Return [X, Y] of the center of cell containing provided text 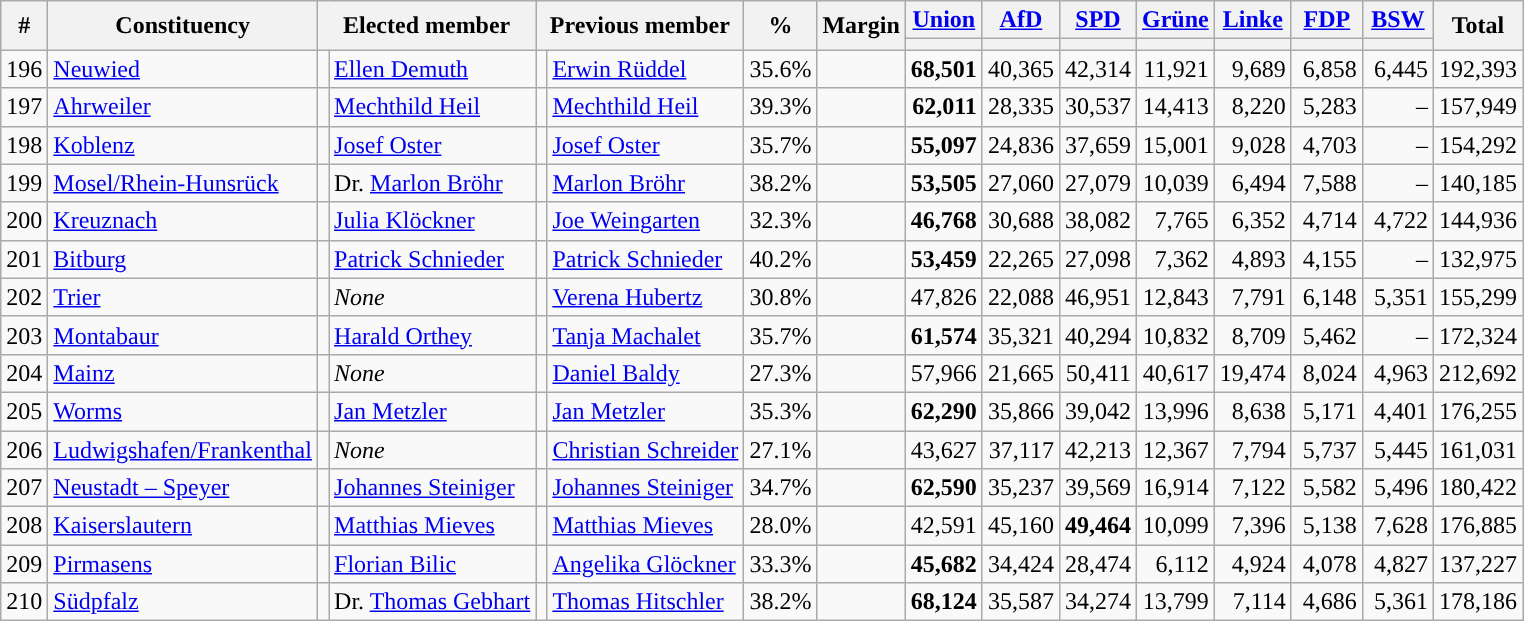
37,117 [1020, 449]
BSW [1398, 20]
27,098 [1098, 259]
206 [24, 449]
Linke [1252, 20]
49,464 [1098, 526]
8,024 [1326, 373]
157,949 [1478, 107]
Pirmasens [183, 564]
212,692 [1478, 373]
Trier [183, 297]
% [780, 26]
28,335 [1020, 107]
53,505 [944, 183]
24,836 [1020, 145]
6,112 [1176, 564]
7,794 [1252, 449]
6,445 [1398, 69]
16,914 [1176, 488]
4,686 [1326, 602]
47,826 [944, 297]
7,628 [1398, 526]
Mainz [183, 373]
42,213 [1098, 449]
4,963 [1398, 373]
Florian Bilic [432, 564]
5,351 [1398, 297]
40,365 [1020, 69]
132,975 [1478, 259]
176,255 [1478, 411]
7,362 [1176, 259]
27.1% [780, 449]
45,160 [1020, 526]
5,462 [1326, 335]
197 [24, 107]
7,765 [1176, 221]
Elected member [426, 26]
28,474 [1098, 564]
39.3% [780, 107]
10,832 [1176, 335]
Neustadt – Speyer [183, 488]
Tanja Machalet [646, 335]
4,722 [1398, 221]
Constituency [183, 26]
7,588 [1326, 183]
5,582 [1326, 488]
13,799 [1176, 602]
Daniel Baldy [646, 373]
4,078 [1326, 564]
38,082 [1098, 221]
Südpfalz [183, 602]
14,413 [1176, 107]
30,688 [1020, 221]
5,283 [1326, 107]
200 [24, 221]
12,367 [1176, 449]
10,099 [1176, 526]
Montabaur [183, 335]
161,031 [1478, 449]
35,587 [1020, 602]
35.3% [780, 411]
196 [24, 69]
4,714 [1326, 221]
13,996 [1176, 411]
57,966 [944, 373]
27,060 [1020, 183]
178,186 [1478, 602]
205 [24, 411]
172,324 [1478, 335]
28.0% [780, 526]
6,148 [1326, 297]
Kreuznach [183, 221]
22,088 [1020, 297]
137,227 [1478, 564]
Joe Weingarten [646, 221]
46,951 [1098, 297]
Bitburg [183, 259]
35,237 [1020, 488]
43,627 [944, 449]
42,314 [1098, 69]
5,171 [1326, 411]
40,294 [1098, 335]
4,703 [1326, 145]
5,361 [1398, 602]
204 [24, 373]
4,893 [1252, 259]
32.3% [780, 221]
34,274 [1098, 602]
46,768 [944, 221]
7,791 [1252, 297]
202 [24, 297]
30,537 [1098, 107]
40,617 [1176, 373]
203 [24, 335]
Worms [183, 411]
Harald Orthey [432, 335]
Koblenz [183, 145]
62,290 [944, 411]
6,352 [1252, 221]
6,858 [1326, 69]
198 [24, 145]
10,039 [1176, 183]
SPD [1098, 20]
9,689 [1252, 69]
180,422 [1478, 488]
Neuwied [183, 69]
Ellen Demuth [432, 69]
4,401 [1398, 411]
62,011 [944, 107]
Christian Schreider [646, 449]
15,001 [1176, 145]
5,496 [1398, 488]
50,411 [1098, 373]
5,445 [1398, 449]
199 [24, 183]
Ludwigshafen/Frankenthal [183, 449]
45,682 [944, 564]
12,843 [1176, 297]
22,265 [1020, 259]
140,185 [1478, 183]
39,569 [1098, 488]
53,459 [944, 259]
144,936 [1478, 221]
37,659 [1098, 145]
9,028 [1252, 145]
55,097 [944, 145]
Dr. Marlon Bröhr [432, 183]
Grüne [1176, 20]
201 [24, 259]
8,709 [1252, 335]
8,220 [1252, 107]
5,737 [1326, 449]
30.8% [780, 297]
210 [24, 602]
Angelika Glöckner [646, 564]
35,321 [1020, 335]
Ahrweiler [183, 107]
4,155 [1326, 259]
68,124 [944, 602]
Union [944, 20]
Erwin Rüddel [646, 69]
8,638 [1252, 411]
5,138 [1326, 526]
AfD [1020, 20]
155,299 [1478, 297]
207 [24, 488]
209 [24, 564]
68,501 [944, 69]
35.6% [780, 69]
33.3% [780, 564]
4,827 [1398, 564]
4,924 [1252, 564]
6,494 [1252, 183]
42,591 [944, 526]
176,885 [1478, 526]
Julia Klöckner [432, 221]
27,079 [1098, 183]
Mosel/Rhein-Hunsrück [183, 183]
208 [24, 526]
61,574 [944, 335]
34.7% [780, 488]
FDP [1326, 20]
Marlon Bröhr [646, 183]
7,114 [1252, 602]
Dr. Thomas Gebhart [432, 602]
39,042 [1098, 411]
21,665 [1020, 373]
62,590 [944, 488]
Previous member [640, 26]
Kaiserslautern [183, 526]
Margin [861, 26]
192,393 [1478, 69]
34,424 [1020, 564]
Verena Hubertz [646, 297]
Thomas Hitschler [646, 602]
40.2% [780, 259]
35,866 [1020, 411]
7,396 [1252, 526]
27.3% [780, 373]
19,474 [1252, 373]
11,921 [1176, 69]
# [24, 26]
7,122 [1252, 488]
154,292 [1478, 145]
Total [1478, 26]
